Return [x, y] of the center of cell containing provided text 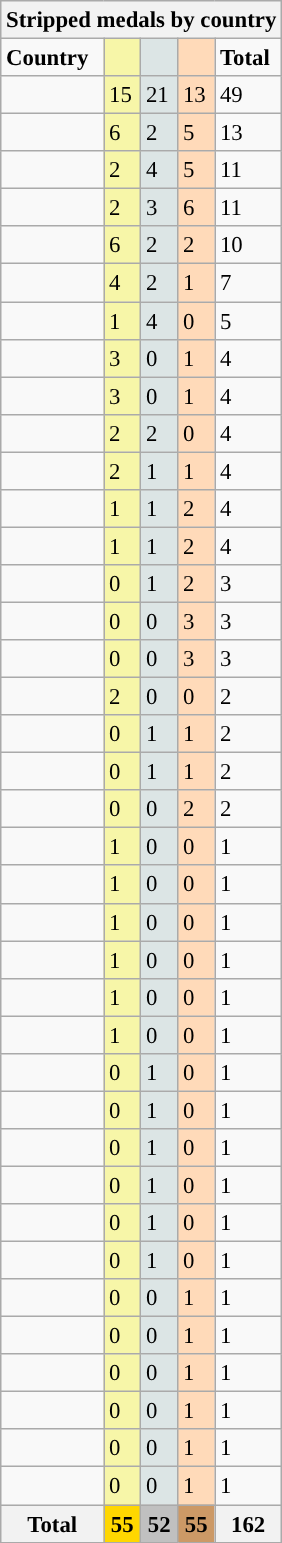
Country [52, 58]
162 [248, 1524]
49 [248, 95]
52 [160, 1524]
7 [248, 283]
15 [122, 95]
10 [248, 245]
21 [160, 95]
Stripped medals by country [142, 20]
